Scan for the cell matching the given text and deliver its (x, y) coordinate at center. 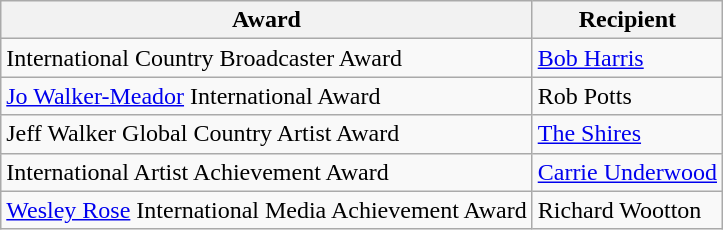
The Shires (627, 134)
International Country Broadcaster Award (266, 58)
Bob Harris (627, 58)
Carrie Underwood (627, 172)
Rob Potts (627, 96)
Recipient (627, 20)
Wesley Rose International Media Achievement Award (266, 210)
International Artist Achievement Award (266, 172)
Jo Walker-Meador International Award (266, 96)
Jeff Walker Global Country Artist Award (266, 134)
Richard Wootton (627, 210)
Award (266, 20)
